Provide the (X, Y) coordinate of the cell's center where the given text is located.  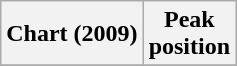
Chart (2009) (72, 34)
Peakposition (189, 34)
